Determine the (x, y) coordinate at the center of the cell enclosing the given text.  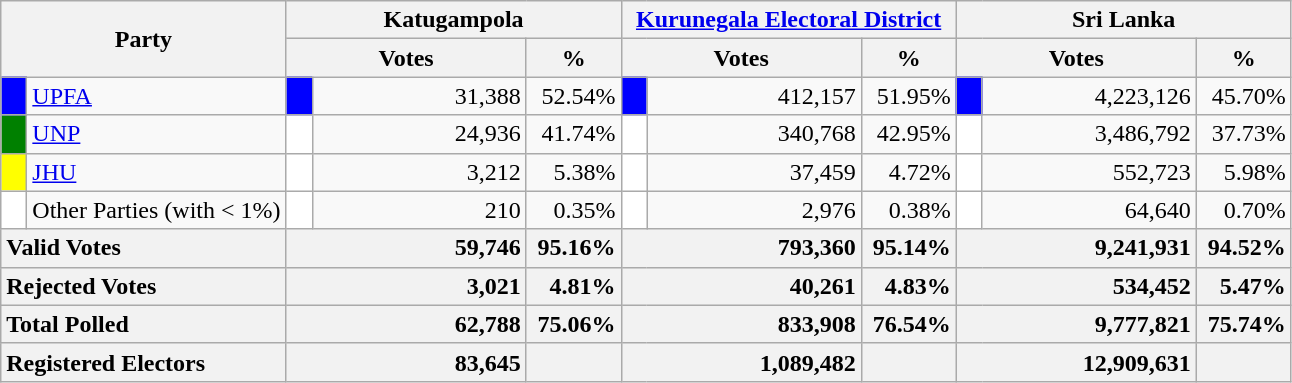
0.70% (1244, 210)
5.98% (1244, 172)
552,723 (1089, 172)
4.72% (908, 172)
4.83% (908, 286)
40,261 (741, 286)
9,777,821 (1076, 324)
42.95% (908, 134)
0.38% (908, 210)
2,976 (754, 210)
412,157 (754, 96)
340,768 (754, 134)
95.14% (908, 248)
Total Polled (144, 324)
0.35% (574, 210)
3,486,792 (1089, 134)
59,746 (406, 248)
Registered Electors (144, 362)
37,459 (754, 172)
94.52% (1244, 248)
45.70% (1244, 96)
9,241,931 (1076, 248)
1,089,482 (741, 362)
UNP (156, 134)
3,212 (419, 172)
51.95% (908, 96)
UPFA (156, 96)
Katugampola (454, 20)
4,223,126 (1089, 96)
Other Parties (with < 1%) (156, 210)
83,645 (406, 362)
24,936 (419, 134)
833,908 (741, 324)
95.16% (574, 248)
210 (419, 210)
12,909,631 (1076, 362)
31,388 (419, 96)
5.47% (1244, 286)
41.74% (574, 134)
4.81% (574, 286)
534,452 (1076, 286)
Party (144, 39)
75.06% (574, 324)
Valid Votes (144, 248)
3,021 (406, 286)
62,788 (406, 324)
5.38% (574, 172)
Kurunegala Electoral District (788, 20)
37.73% (1244, 134)
793,360 (741, 248)
64,640 (1089, 210)
76.54% (908, 324)
Rejected Votes (144, 286)
52.54% (574, 96)
JHU (156, 172)
75.74% (1244, 324)
Sri Lanka (1124, 20)
